Locate the cell with the specified text and output its [X, Y] center coordinate. 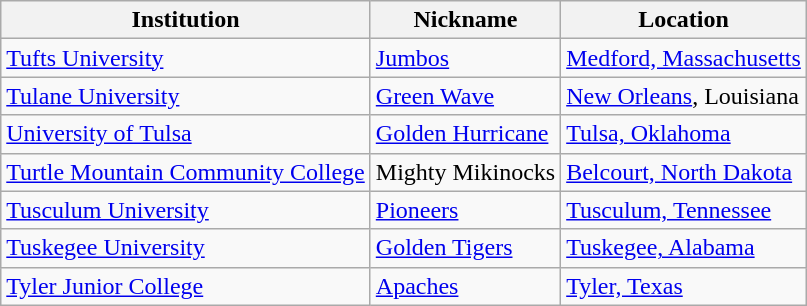
Tusculum, Tennessee [684, 210]
Tulsa, Oklahoma [684, 134]
Tusculum University [186, 210]
Turtle Mountain Community College [186, 172]
Jumbos [465, 58]
Medford, Massachusetts [684, 58]
Belcourt, North Dakota [684, 172]
Tuskegee University [186, 248]
Nickname [465, 20]
Tulane University [186, 96]
Tyler, Texas [684, 286]
Green Wave [465, 96]
Pioneers [465, 210]
Location [684, 20]
New Orleans, Louisiana [684, 96]
University of Tulsa [186, 134]
Tuskegee, Alabama [684, 248]
Golden Tigers [465, 248]
Institution [186, 20]
Apaches [465, 286]
Tyler Junior College [186, 286]
Mighty Mikinocks [465, 172]
Golden Hurricane [465, 134]
Tufts University [186, 58]
